Extract the (x, y) coordinate from the center of the cell holding the provided text.  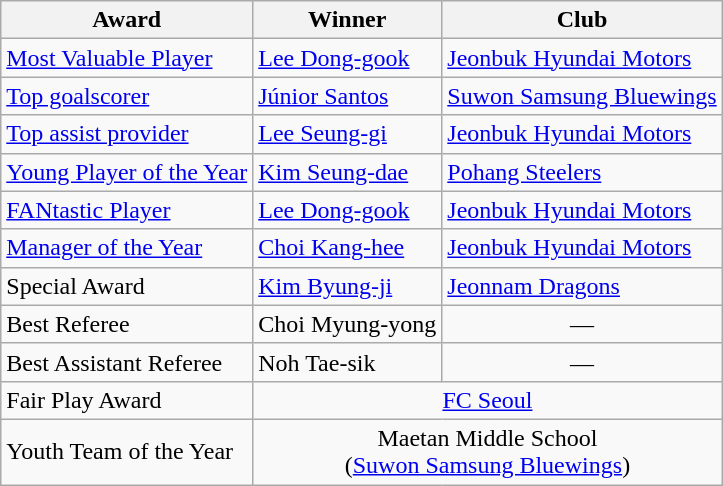
FC Seoul (488, 400)
Choi Kang-hee (348, 248)
Pohang Steelers (582, 172)
Maetan Middle School(Suwon Samsung Bluewings) (488, 452)
Kim Byung-ji (348, 286)
Winner (348, 20)
Top assist provider (127, 134)
FANtastic Player (127, 210)
Award (127, 20)
Lee Seung-gi (348, 134)
Suwon Samsung Bluewings (582, 96)
Manager of the Year (127, 248)
Young Player of the Year (127, 172)
Most Valuable Player (127, 58)
Best Assistant Referee (127, 362)
Noh Tae-sik (348, 362)
Special Award (127, 286)
Best Referee (127, 324)
Choi Myung-yong (348, 324)
Kim Seung-dae (348, 172)
Júnior Santos (348, 96)
Youth Team of the Year (127, 452)
Fair Play Award (127, 400)
Jeonnam Dragons (582, 286)
Top goalscorer (127, 96)
Club (582, 20)
